Extract the [X, Y] coordinate from the center of the cell holding the provided text.  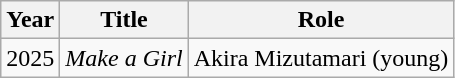
Title [124, 20]
Year [30, 20]
Role [321, 20]
Akira Mizutamari (young) [321, 58]
2025 [30, 58]
Make a Girl [124, 58]
